Search for the cell housing the specified text and yield its (X, Y) center coordinate. 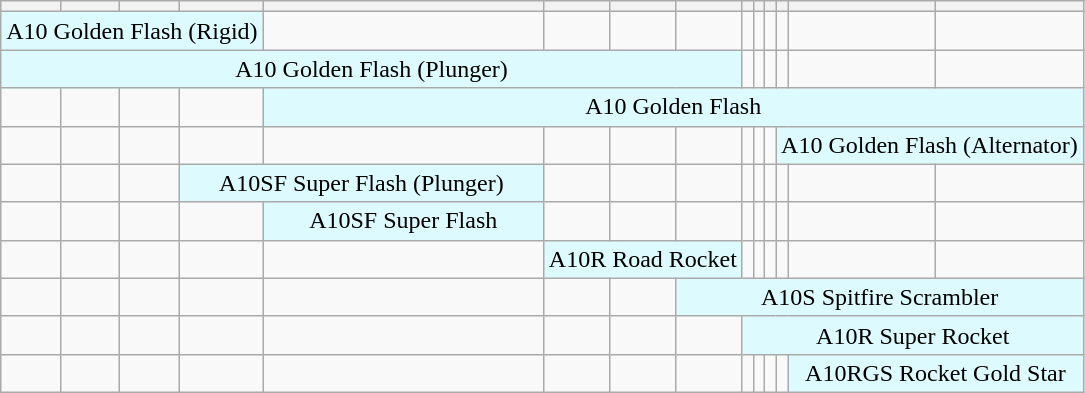
A10 Golden Flash (673, 107)
A10R Road Rocket (642, 259)
A10S Spitfire Scrambler (880, 297)
A10 Golden Flash (Rigid) (132, 31)
A10SF Super Flash (403, 221)
A10R Super Rocket (912, 335)
A10RGS Rocket Gold Star (936, 373)
A10SF Super Flash (Plunger) (361, 183)
A10 Golden Flash (Alternator) (930, 145)
A10 Golden Flash (Plunger) (372, 69)
